For the text-containing cell, return its midpoint in [X, Y] coordinate format. 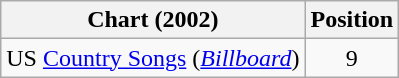
US Country Songs (Billboard) [153, 58]
9 [352, 58]
Chart (2002) [153, 20]
Position [352, 20]
